For the text-containing cell, return its midpoint in [X, Y] coordinate format. 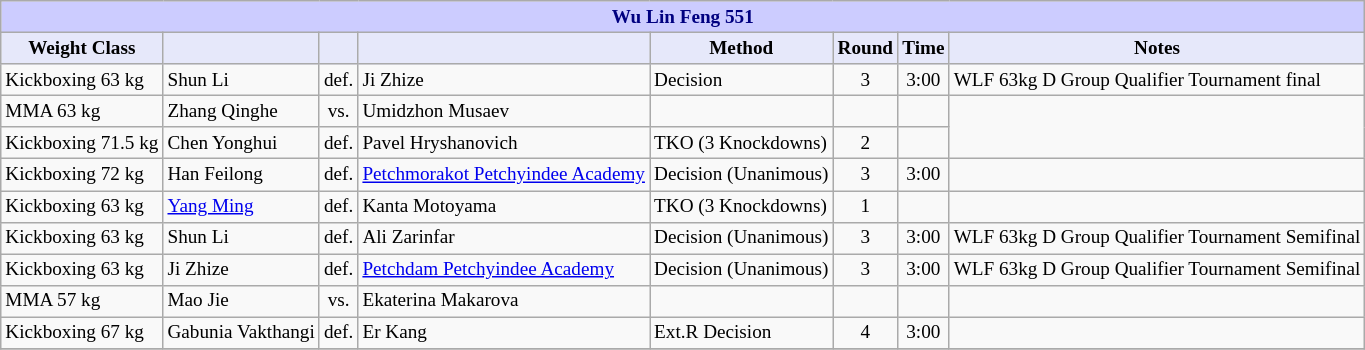
Er Kang [504, 333]
Wu Lin Feng 551 [683, 17]
4 [866, 333]
Time [924, 48]
Kickboxing 71.5 kg [82, 143]
MMA 57 kg [82, 301]
Petchdam Petchyindee Academy [504, 270]
Decision [742, 80]
Mao Jie [241, 301]
Chen Yonghui [241, 143]
Ali Zarinfar [504, 238]
Ext.R Decision [742, 333]
WLF 63kg D Group Qualifier Tournament final [1157, 80]
Kickboxing 72 kg [82, 175]
Han Feilong [241, 175]
Gabunia Vakthangi [241, 333]
2 [866, 143]
Umidzhon Musaev [504, 111]
Pavel Hryshanovich [504, 143]
Method [742, 48]
Notes [1157, 48]
Weight Class [82, 48]
Kanta Motoyama [504, 206]
1 [866, 206]
Round [866, 48]
Yang Ming [241, 206]
Petchmorakot Petchyindee Academy [504, 175]
Kickboxing 67 kg [82, 333]
MMA 63 kg [82, 111]
Ekaterina Makarova [504, 301]
Zhang Qinghe [241, 111]
